Return (x, y) of the center of cell containing provided text 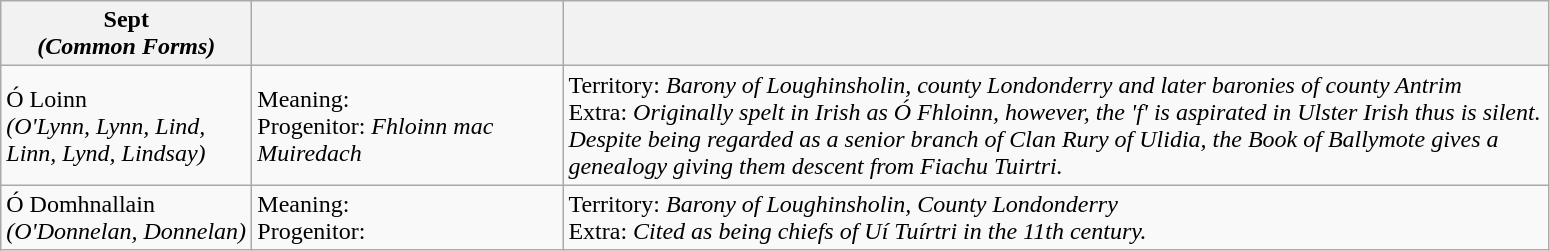
Meaning:Progenitor: (408, 218)
Ó Loinn(O'Lynn, Lynn, Lind, Linn, Lynd, Lindsay) (126, 126)
Sept(Common Forms) (126, 34)
Ó Domhnallain(O'Donnelan, Donnelan) (126, 218)
Meaning:Progenitor: Fhloinn mac Muiredach (408, 126)
Territory: Barony of Loughinsholin, County LondonderryExtra: Cited as being chiefs of Uí Tuírtri in the 11th century. (1056, 218)
